Return the (X, Y) coordinate for the center point of the cell that contains the specified text.  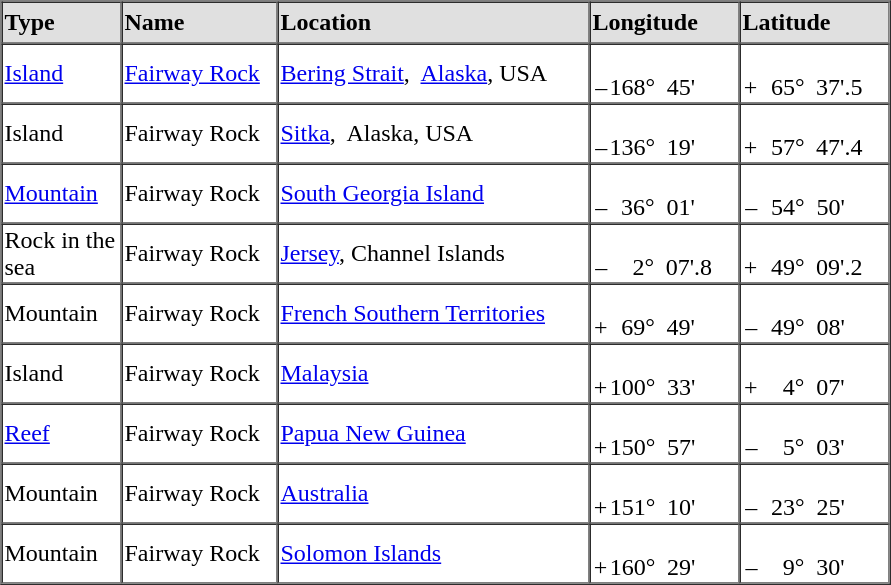
30' (851, 568)
Jersey, Channel Islands (434, 254)
+ 65° 37'.5 (815, 74)
+ 100° 33' (665, 374)
+ 151° 10' (665, 494)
19' (702, 148)
57' (702, 448)
03' (851, 448)
47'.4 (851, 148)
50' (851, 208)
– 54° 50' (815, 194)
Solomon Islands (434, 554)
168° (631, 88)
– 5° 03' (815, 434)
29' (702, 568)
Type (62, 23)
– 136° 19' (665, 134)
151° (631, 508)
36° (630, 208)
– 36° 01' (665, 194)
07' (851, 388)
+ 160° 29' (665, 554)
45' (702, 88)
9° (780, 568)
+ 4° 07' (815, 374)
Bering Strait, Alaska, USA (434, 74)
Reef (62, 434)
57° (780, 148)
69° (630, 328)
01' (701, 208)
Rock in the sea (62, 254)
08' (851, 328)
French Southern Territories (434, 314)
25' (851, 508)
150° (631, 448)
Malaysia (434, 374)
5° (780, 448)
Latitude (815, 23)
49' (701, 328)
160° (631, 568)
– 9° 30' (815, 554)
37'.5 (851, 88)
Sitka, Alaska, USA (434, 134)
65° (780, 88)
09'.2 (851, 268)
Longitude (665, 23)
+ 150° 57' (665, 434)
100° (631, 388)
54° (780, 208)
South Georgia Island (434, 194)
07'.8 (702, 268)
– 49° 08' (815, 314)
2° (630, 268)
+ 57° 47'.4 (815, 134)
– 168° 45' (665, 74)
+ 49° 09'.2 (815, 254)
10' (702, 508)
33' (702, 388)
– 2° 07'.8 (665, 254)
+ 69° 49' (665, 314)
– 23° 25' (815, 494)
Name (200, 23)
23° (780, 508)
Location (434, 23)
136° (631, 148)
Australia (434, 494)
Papua New Guinea (434, 434)
4° (780, 388)
